Return (x, y) of the center of cell containing provided text 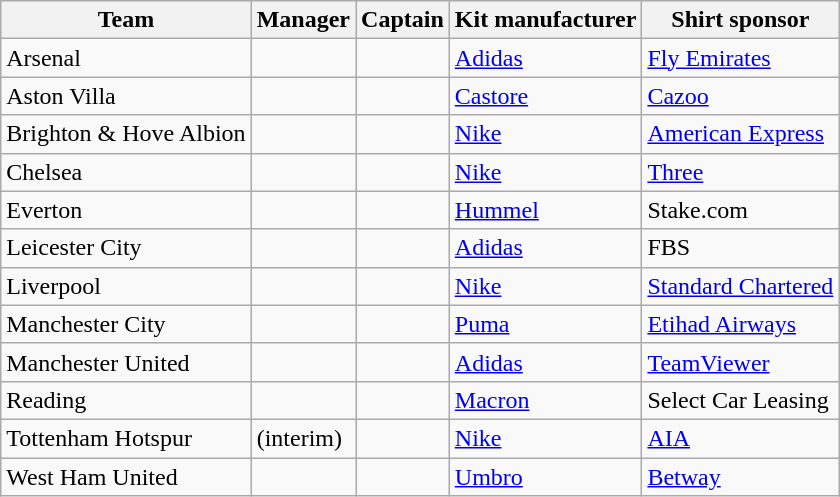
Liverpool (126, 286)
Leicester City (126, 248)
Tottenham Hotspur (126, 438)
Captain (403, 20)
American Express (740, 134)
Three (740, 172)
Hummel (546, 210)
TeamViewer (740, 362)
Umbro (546, 477)
Fly Emirates (740, 58)
Select Car Leasing (740, 400)
Manchester United (126, 362)
West Ham United (126, 477)
Kit manufacturer (546, 20)
Arsenal (126, 58)
Shirt sponsor (740, 20)
Standard Chartered (740, 286)
Everton (126, 210)
Stake.com (740, 210)
Castore (546, 96)
Team (126, 20)
Etihad Airways (740, 324)
Chelsea (126, 172)
AIA (740, 438)
Reading (126, 400)
(interim) (303, 438)
Manager (303, 20)
FBS (740, 248)
Cazoo (740, 96)
Betway (740, 477)
Macron (546, 400)
Brighton & Hove Albion (126, 134)
Puma (546, 324)
Manchester City (126, 324)
Aston Villa (126, 96)
